Determine the (x, y) coordinate at the center of the cell enclosing the given text.  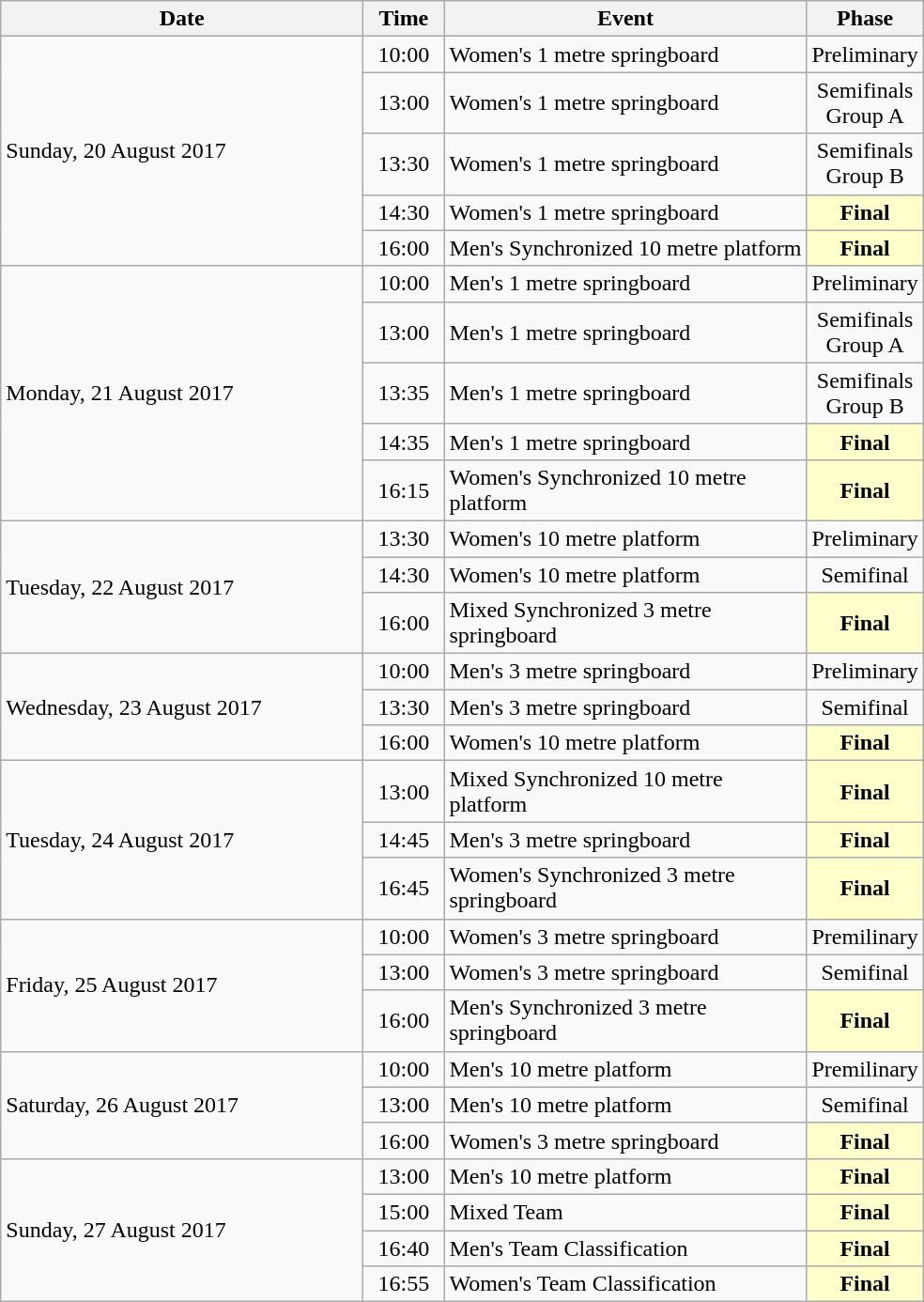
13:35 (404, 393)
16:15 (404, 490)
Date (182, 19)
Women's Synchronized 10 metre platform (625, 490)
Friday, 25 August 2017 (182, 984)
Wednesday, 23 August 2017 (182, 707)
Tuesday, 22 August 2017 (182, 586)
Sunday, 20 August 2017 (182, 151)
14:45 (404, 840)
14:35 (404, 442)
Women's Team Classification (625, 1284)
16:55 (404, 1284)
Sunday, 27 August 2017 (182, 1230)
Mixed Synchronized 10 metre platform (625, 791)
Phase (865, 19)
Mixed Team (625, 1212)
Men's Synchronized 3 metre springboard (625, 1020)
Monday, 21 August 2017 (182, 393)
16:40 (404, 1248)
Men's Synchronized 10 metre platform (625, 248)
Time (404, 19)
Tuesday, 24 August 2017 (182, 840)
Saturday, 26 August 2017 (182, 1105)
Women's Synchronized 3 metre springboard (625, 889)
15:00 (404, 1212)
16:45 (404, 889)
Men's Team Classification (625, 1248)
Mixed Synchronized 3 metre springboard (625, 624)
Event (625, 19)
